Return (x, y) of the center of cell containing provided text 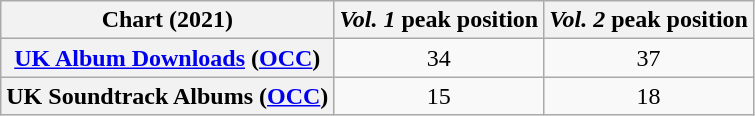
15 (439, 96)
37 (649, 58)
Chart (2021) (168, 20)
34 (439, 58)
Vol. 2 peak position (649, 20)
Vol. 1 peak position (439, 20)
UK Album Downloads (OCC) (168, 58)
18 (649, 96)
UK Soundtrack Albums (OCC) (168, 96)
